Detect which cell encompasses the target text, then output its [X, Y] center coordinate. 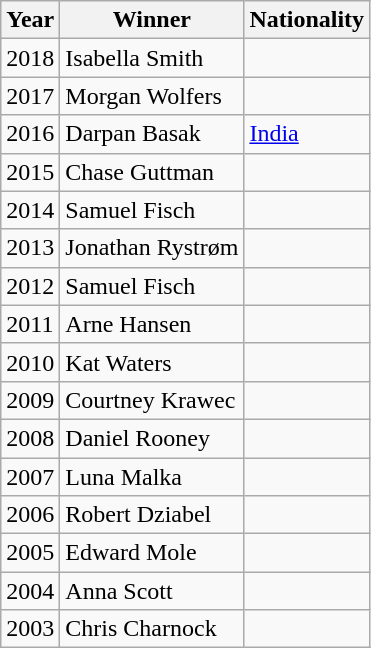
2009 [30, 400]
2010 [30, 362]
Chris Charnock [152, 629]
2007 [30, 477]
Winner [152, 20]
Edward Mole [152, 553]
Luna Malka [152, 477]
2006 [30, 515]
2013 [30, 248]
Robert Dziabel [152, 515]
Nationality [307, 20]
2011 [30, 324]
2005 [30, 553]
Kat Waters [152, 362]
Arne Hansen [152, 324]
2018 [30, 58]
Morgan Wolfers [152, 96]
2014 [30, 210]
2012 [30, 286]
2008 [30, 438]
Isabella Smith [152, 58]
Darpan Basak [152, 134]
Chase Guttman [152, 172]
India [307, 134]
2015 [30, 172]
Year [30, 20]
Daniel Rooney [152, 438]
2004 [30, 591]
Jonathan Rystrøm [152, 248]
Anna Scott [152, 591]
2003 [30, 629]
Courtney Krawec [152, 400]
2016 [30, 134]
2017 [30, 96]
